Locate the cell with the specified text and output its (x, y) center coordinate. 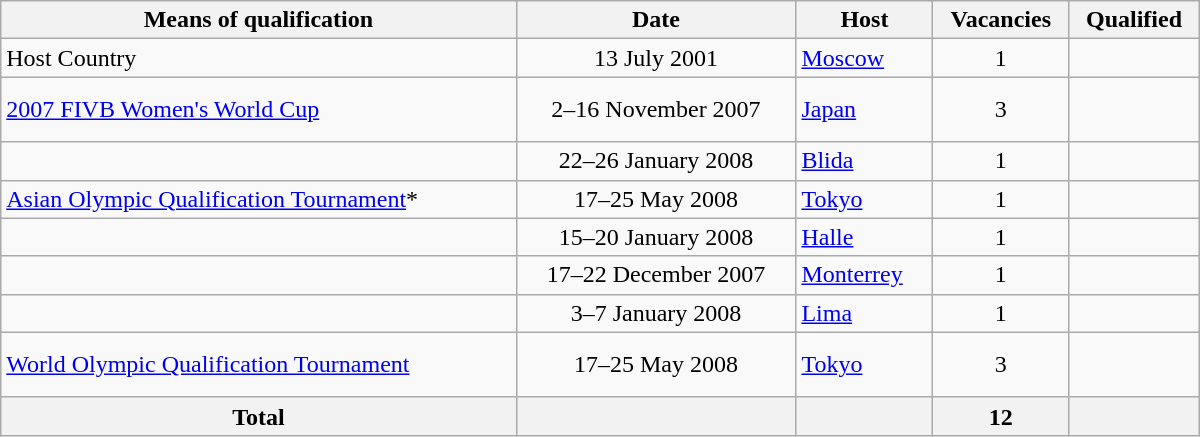
Host Country (258, 58)
Monterrey (864, 275)
World Olympic Qualification Tournament (258, 364)
22–26 January 2008 (656, 161)
Host (864, 20)
Total (258, 416)
Means of qualification (258, 20)
2–16 November 2007 (656, 110)
Asian Olympic Qualification Tournament* (258, 199)
12 (1001, 416)
Date (656, 20)
17–22 December 2007 (656, 275)
Halle (864, 237)
Japan (864, 110)
Moscow (864, 58)
15–20 January 2008 (656, 237)
Lima (864, 313)
13 July 2001 (656, 58)
Blida (864, 161)
Vacancies (1001, 20)
3–7 January 2008 (656, 313)
Qualified (1134, 20)
2007 FIVB Women's World Cup (258, 110)
